Output the (X, Y) coordinate of the center of the cell containing the given text.  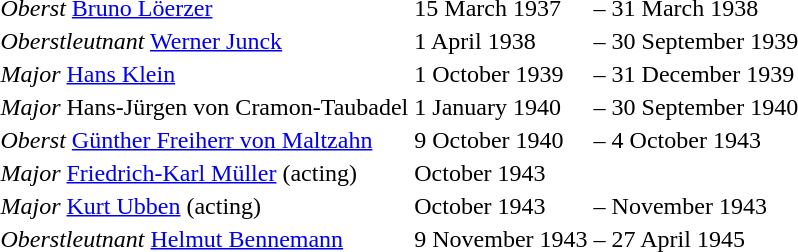
1 January 1940 (501, 107)
1 October 1939 (501, 74)
1 April 1938 (501, 41)
9 October 1940 (501, 140)
